Scan for the cell matching the given text and deliver its [x, y] coordinate at center. 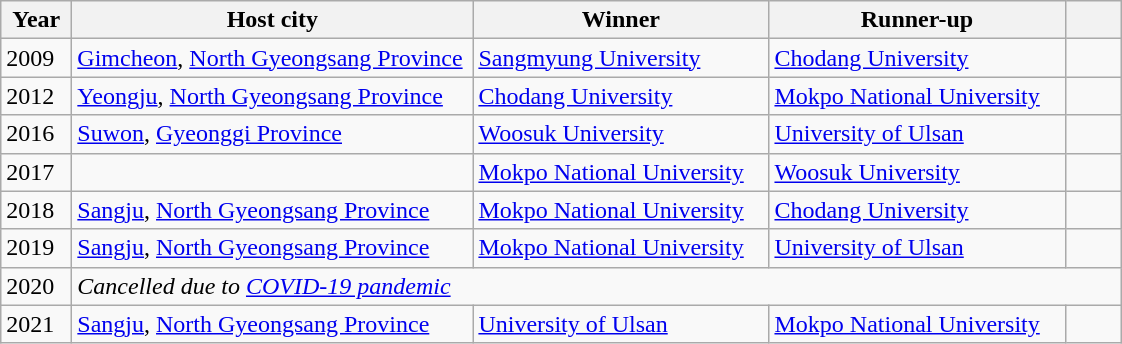
2009 [36, 58]
Cancelled due to COVID-19 pandemic [596, 286]
2019 [36, 248]
Runner-up [917, 20]
Host city [272, 20]
Gimcheon, North Gyeongsang Province [272, 58]
2017 [36, 172]
Year [36, 20]
2021 [36, 324]
2016 [36, 134]
Winner [621, 20]
2012 [36, 96]
2018 [36, 210]
Sangmyung University [621, 58]
2020 [36, 286]
Suwon, Gyeonggi Province [272, 134]
Yeongju, North Gyeongsang Province [272, 96]
